Search for the cell housing the specified text and yield its (X, Y) center coordinate. 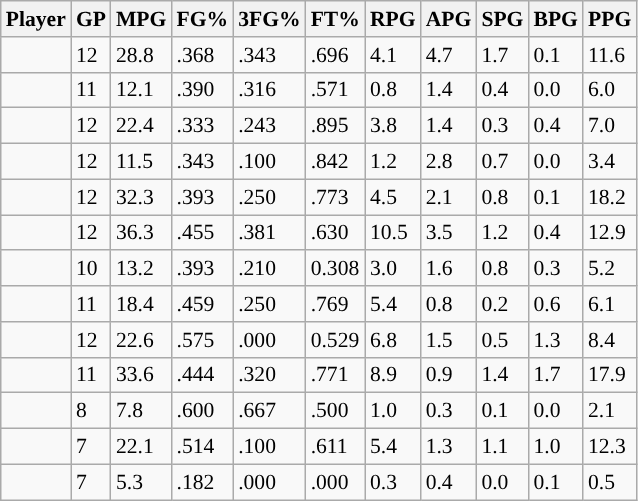
.769 (336, 304)
13.2 (141, 269)
.368 (202, 55)
.630 (336, 233)
12.9 (610, 233)
5.2 (610, 269)
FG% (202, 19)
10.5 (393, 233)
12.1 (141, 90)
.316 (269, 90)
.696 (336, 55)
28.8 (141, 55)
36.3 (141, 233)
.320 (269, 375)
32.3 (141, 197)
.210 (269, 269)
APG (449, 19)
.571 (336, 90)
6.1 (610, 304)
GP (91, 19)
2.8 (449, 162)
7.8 (141, 411)
11.5 (141, 162)
6.8 (393, 340)
22.6 (141, 340)
MPG (141, 19)
.243 (269, 126)
1.1 (502, 447)
1.6 (449, 269)
22.1 (141, 447)
18.2 (610, 197)
.600 (202, 411)
RPG (393, 19)
.390 (202, 90)
0.529 (336, 340)
3.4 (610, 162)
.500 (336, 411)
.773 (336, 197)
0.308 (336, 269)
8 (91, 411)
.333 (202, 126)
.514 (202, 447)
22.4 (141, 126)
FT% (336, 19)
.455 (202, 233)
6.0 (610, 90)
18.4 (141, 304)
.667 (269, 411)
7.0 (610, 126)
0.7 (502, 162)
3FG% (269, 19)
17.9 (610, 375)
.444 (202, 375)
4.1 (393, 55)
1.5 (449, 340)
8.4 (610, 340)
4.7 (449, 55)
PPG (610, 19)
.842 (336, 162)
3.5 (449, 233)
.381 (269, 233)
.611 (336, 447)
3.8 (393, 126)
12.3 (610, 447)
10 (91, 269)
.895 (336, 126)
.182 (202, 482)
.771 (336, 375)
0.6 (556, 304)
BPG (556, 19)
3.0 (393, 269)
SPG (502, 19)
0.9 (449, 375)
33.6 (141, 375)
Player (36, 19)
5.3 (141, 482)
0.2 (502, 304)
.575 (202, 340)
.459 (202, 304)
8.9 (393, 375)
11.6 (610, 55)
4.5 (393, 197)
